Search for the cell housing the specified text and yield its (x, y) center coordinate. 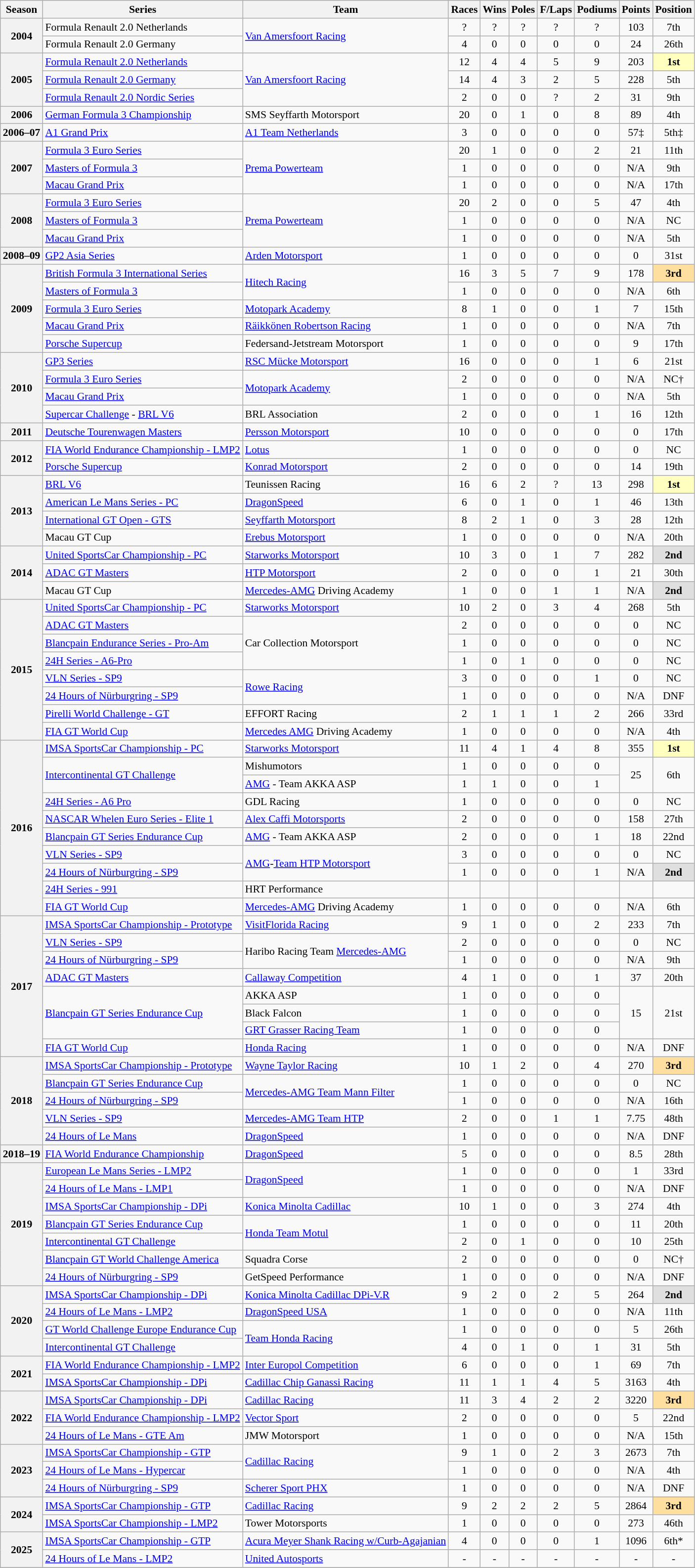
1096 (636, 1541)
GP2 Asia Series (142, 256)
24 Hours of Le Mans - LMP1 (142, 1189)
Position (673, 9)
Honda Team Motul (346, 1232)
2018–19 (22, 1154)
2008–09 (22, 256)
233 (636, 925)
Acura Meyer Shank Racing w/Curb-Agajanian (346, 1541)
18 (636, 837)
Podiums (597, 9)
57‡ (636, 133)
27th (673, 819)
International GT Open - GTS (142, 520)
12 (464, 62)
28th (673, 1154)
47 (636, 203)
Car Collection Motorsport (346, 643)
Lotus (346, 450)
Konrad Motorsport (346, 467)
HRT Performance (346, 890)
8.5 (636, 1154)
6th* (673, 1541)
2020 (22, 1321)
Konica Minolta Cadillac (346, 1207)
24 Hours of Le Mans - GTE Am (142, 1436)
2022 (22, 1418)
Scherer Sport PHX (346, 1488)
GT World Challenge Europe Endurance Cup (142, 1330)
DragonSpeed USA (346, 1312)
Erebus Motorsport (346, 538)
GDL Racing (346, 802)
48th (673, 1119)
2010 (22, 388)
2864 (636, 1506)
2012 (22, 459)
Wayne Taylor Racing (346, 1066)
Seyffarth Motorsport (346, 520)
13 (597, 485)
BRL V6 (142, 485)
2011 (22, 432)
HTP Motorsport (346, 573)
Vector Sport (346, 1418)
Hitech Racing (346, 283)
2013 (22, 511)
2008 (22, 220)
13th (673, 503)
Mercedes-AMG Team HTP (346, 1119)
3163 (636, 1383)
Haribo Racing Team Mercedes-AMG (346, 951)
Team Honda Racing (346, 1338)
2006 (22, 115)
2009 (22, 309)
SMS Seyffarth Motorsport (346, 115)
Pirelli World Challenge - GT (142, 714)
Races (464, 9)
30th (673, 573)
FIA World Endurance Championship (142, 1154)
Tower Motorsports (346, 1524)
24H Series - A6 Pro (142, 802)
EFFORT Racing (346, 714)
2005 (22, 80)
2016 (22, 828)
25 (636, 775)
2023 (22, 1471)
203 (636, 62)
GetSpeed Performance (346, 1277)
JMW Motorsport (346, 1436)
AMG-Team HTP Motorsport (346, 863)
Mercedes AMG Driving Academy (346, 731)
Alex Caffi Motorsports (346, 819)
RSC Mücke Motorsport (346, 362)
GRT Grasser Racing Team (346, 1030)
69 (636, 1365)
2004 (22, 36)
Season (22, 9)
Konica Minolta Cadillac DPi-V.R (346, 1295)
28 (636, 520)
273 (636, 1524)
Callaway Competition (346, 978)
24 Hours of Le Mans - Hypercar (142, 1471)
2014 (22, 573)
89 (636, 115)
American Le Mans Series - PC (142, 503)
178 (636, 274)
24 (636, 44)
2673 (636, 1453)
16th (673, 1101)
Squadra Corse (346, 1260)
Blancpain Endurance Series - Pro-Am (142, 643)
Arden Motorsport (346, 256)
AKKA ASP (346, 995)
15 (636, 1013)
Teunissen Racing (346, 485)
2007 (22, 168)
24H Series - 991 (142, 890)
A1 Team Netherlands (346, 133)
Inter Europol Competition (346, 1365)
Rowe Racing (346, 687)
298 (636, 485)
46th (673, 1524)
2025 (22, 1550)
Räikkönen Robertson Racing (346, 326)
Points (636, 9)
2019 (22, 1224)
European Le Mans Series - LMP2 (142, 1171)
Black Falcon (346, 1013)
2015 (22, 669)
IMSA SportsCar Championship - PC (142, 749)
Team (346, 9)
5th‡ (673, 133)
Wins (494, 9)
Blancpain GT World Challenge America (142, 1260)
A1 Grand Prix (142, 133)
228 (636, 80)
103 (636, 27)
2024 (22, 1514)
19th (673, 467)
Formula Renault 2.0 Nordic Series (142, 97)
2018 (22, 1101)
25th (673, 1242)
NASCAR Whelen Euro Series - Elite 1 (142, 819)
Federsand-Jetstream Motorsport (346, 344)
268 (636, 608)
British Formula 3 International Series (142, 274)
2021 (22, 1374)
Mishumotors (346, 766)
7.75 (636, 1119)
355 (636, 749)
2006–07 (22, 133)
GP3 Series (142, 362)
282 (636, 555)
BRL Association (346, 415)
United Autosports (346, 1559)
Cadillac Chip Ganassi Racing (346, 1383)
158 (636, 819)
266 (636, 714)
2017 (22, 986)
24H Series - A6-Pro (142, 661)
3220 (636, 1400)
Honda Racing (346, 1048)
VisitFlorida Racing (346, 925)
274 (636, 1207)
264 (636, 1295)
Poles (523, 9)
31st (673, 256)
German Formula 3 Championship (142, 115)
Supercar Challenge - BRL V6 (142, 415)
46 (636, 503)
F/Laps (556, 9)
24 Hours of Le Mans (142, 1136)
37 (636, 978)
270 (636, 1066)
IMSA SportsCar Championship - LMP2 (142, 1524)
Series (142, 9)
Deutsche Tourenwagen Masters (142, 432)
Mercedes-AMG Team Mann Filter (346, 1092)
Persson Motorsport (346, 432)
